Search for the cell housing the specified text and yield its [X, Y] center coordinate. 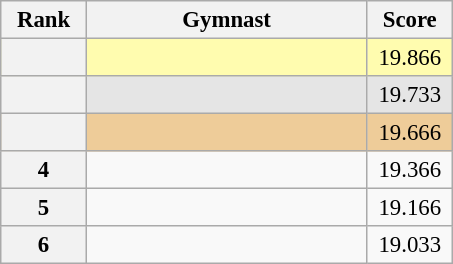
Gymnast [226, 20]
19.366 [410, 170]
19.666 [410, 133]
4 [44, 170]
6 [44, 245]
19.866 [410, 58]
Rank [44, 20]
19.033 [410, 245]
19.733 [410, 95]
19.166 [410, 208]
5 [44, 208]
Score [410, 20]
